From the cell containing the given text, extract its center point as [X, Y] coordinate. 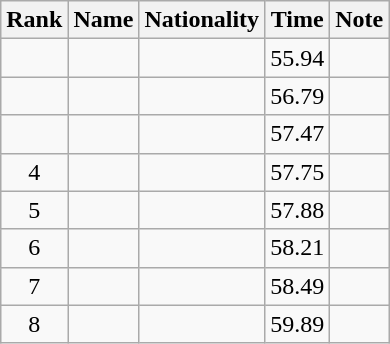
6 [34, 248]
58.49 [298, 286]
59.89 [298, 324]
7 [34, 286]
8 [34, 324]
58.21 [298, 248]
5 [34, 210]
Rank [34, 20]
55.94 [298, 58]
56.79 [298, 96]
57.47 [298, 134]
Nationality [202, 20]
Time [298, 20]
57.88 [298, 210]
57.75 [298, 172]
Name [104, 20]
4 [34, 172]
Note [360, 20]
